Identify which cell holds the provided text, then report its [X, Y] central coordinate. 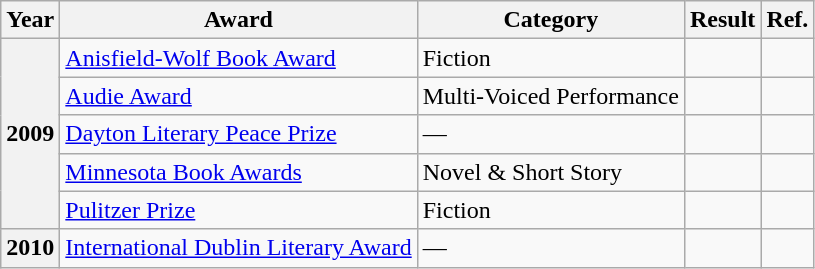
2009 [30, 134]
Minnesota Book Awards [238, 172]
Award [238, 20]
Ref. [788, 20]
Dayton Literary Peace Prize [238, 134]
Category [550, 20]
International Dublin Literary Award [238, 248]
Audie Award [238, 96]
Year [30, 20]
Novel & Short Story [550, 172]
2010 [30, 248]
Result [722, 20]
Anisfield-Wolf Book Award [238, 58]
Pulitzer Prize [238, 210]
Multi-Voiced Performance [550, 96]
